Return the [x, y] coordinate for the center point of the cell that contains the specified text.  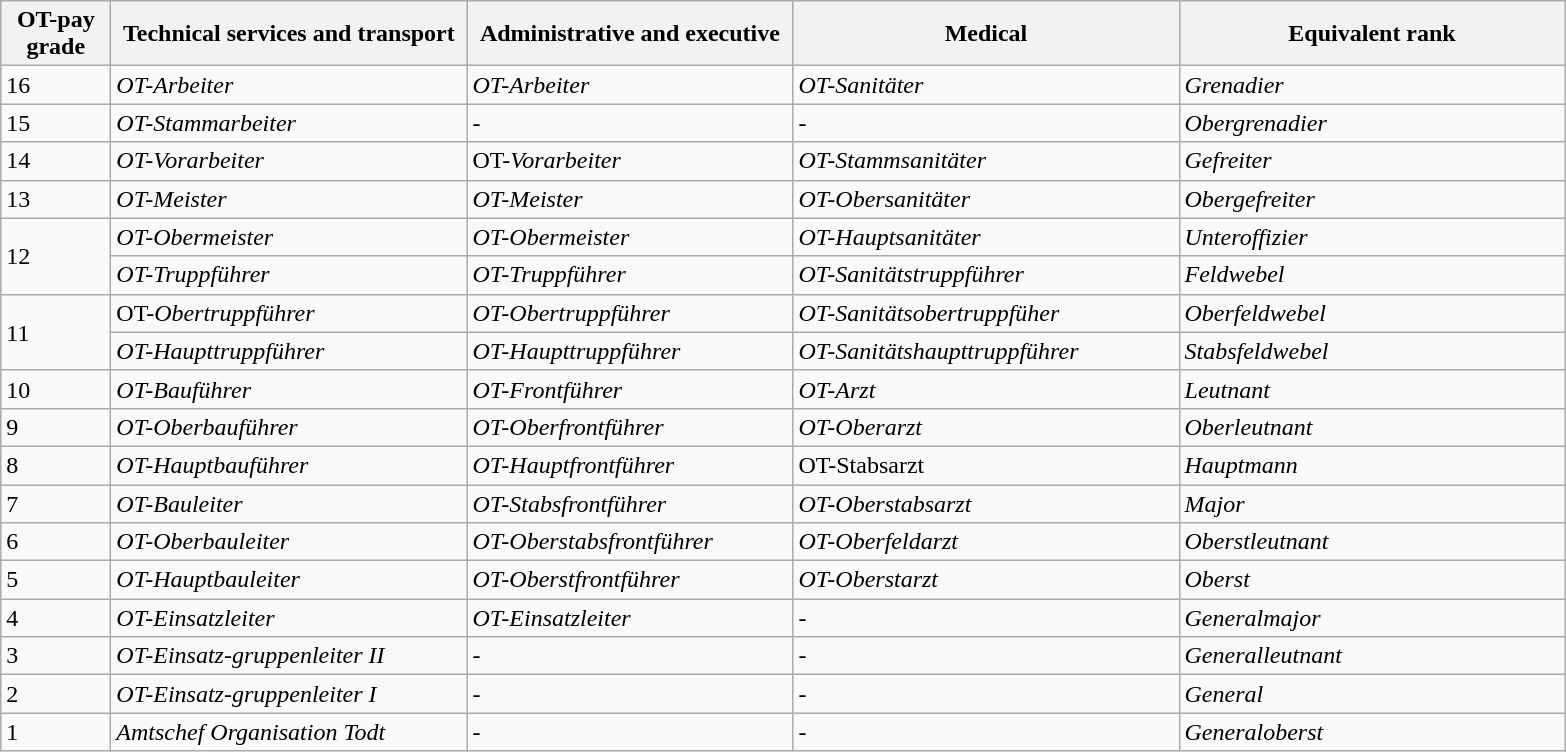
16 [56, 85]
Oberleutnant [1372, 427]
OT-Stabsarzt [986, 465]
OT-Einsatz-gruppenleiter I [289, 694]
9 [56, 427]
OT-Oberbauführer [289, 427]
10 [56, 389]
OT-Oberfrontführer [630, 427]
15 [56, 123]
OT-Sanitätstruppführer [986, 275]
OT-Hauptsanitäter [986, 237]
OT-Oberstabsarzt [986, 503]
OT-Arzt [986, 389]
7 [56, 503]
Hauptmann [1372, 465]
3 [56, 656]
8 [56, 465]
OT-Obersanitäter [986, 199]
Generaloberst [1372, 732]
1 [56, 732]
OT-Frontführer [630, 389]
4 [56, 618]
OT-pay grade [56, 34]
OT-Sanitätsobertruppfüher [986, 313]
13 [56, 199]
11 [56, 332]
OT-Stabsfrontführer [630, 503]
OT-Oberarzt [986, 427]
Obergefreiter [1372, 199]
Administrative and executive [630, 34]
Gefreiter [1372, 161]
OT-Sanitätshaupttruppführer [986, 351]
12 [56, 256]
Oberst [1372, 580]
OT-Oberfeldarzt [986, 542]
OT-Hauptbauführer [289, 465]
OT-Oberbauleiter [289, 542]
Equivalent rank [1372, 34]
Feldwebel [1372, 275]
Amtschef Organisation Todt [289, 732]
OT-Stammsanitäter [986, 161]
2 [56, 694]
Unteroffizier [1372, 237]
OT-Bauleiter [289, 503]
6 [56, 542]
Oberfeldwebel [1372, 313]
Generalleutnant [1372, 656]
OT-Oberstabsfrontführer [630, 542]
General [1372, 694]
Major [1372, 503]
OT-Sanitäter [986, 85]
Stabsfeldwebel [1372, 351]
OT-Stammarbeiter [289, 123]
Generalmajor [1372, 618]
Obergrenadier [1372, 123]
Medical [986, 34]
5 [56, 580]
OT-Bauführer [289, 389]
Leutnant [1372, 389]
OT-Oberstarzt [986, 580]
OT-Hauptfrontführer [630, 465]
14 [56, 161]
OT-Oberstfrontführer [630, 580]
Grenadier [1372, 85]
OT-Hauptbauleiter [289, 580]
Oberstleutnant [1372, 542]
OT-Einsatz-gruppenleiter II [289, 656]
Technical services and transport [289, 34]
